Return (x, y) of the center of cell containing provided text 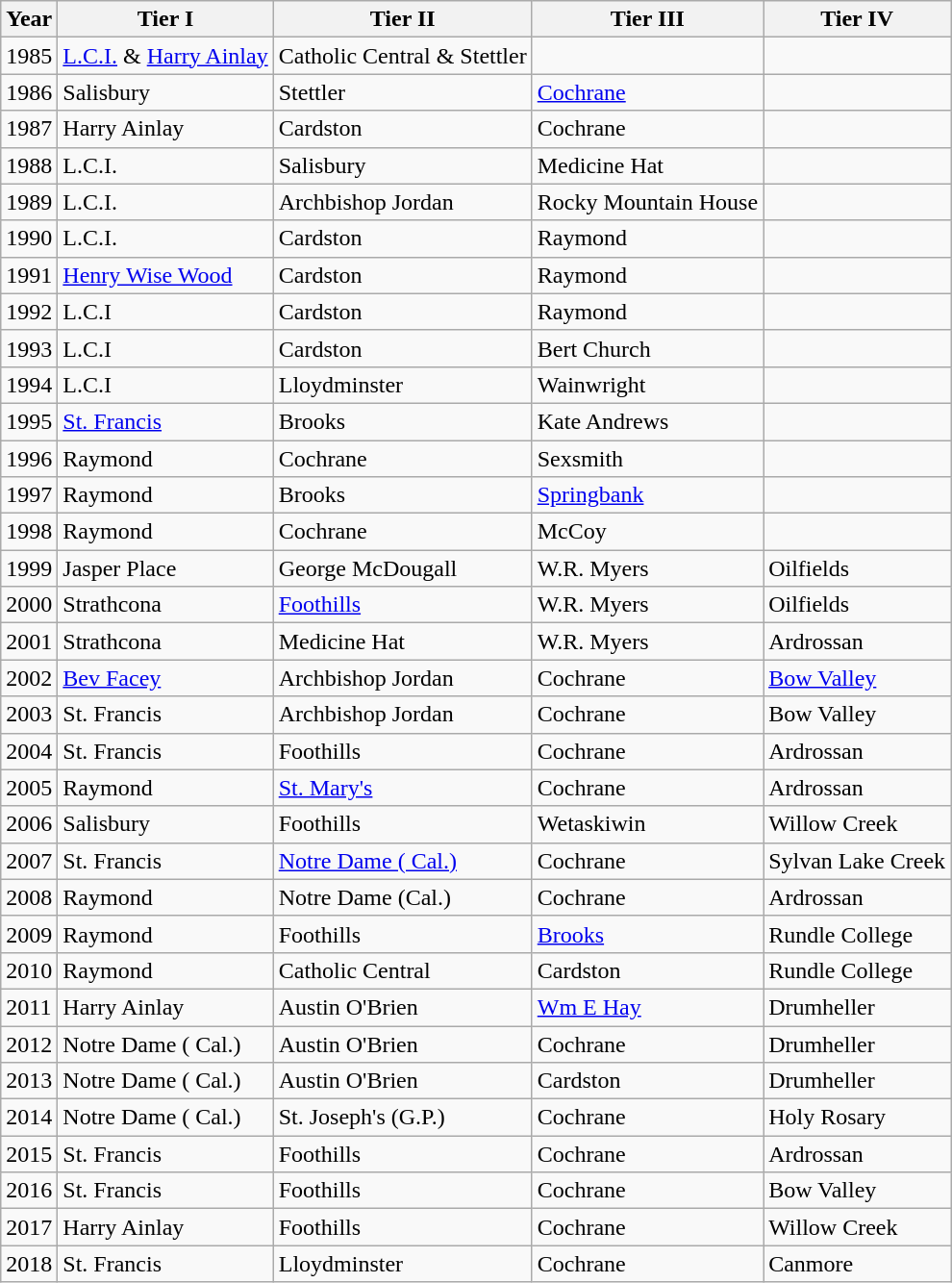
Notre Dame (Cal.) (402, 897)
2010 (29, 970)
Henry Wise Wood (165, 275)
Sexsmith (647, 459)
Canmore (858, 1264)
Tier III (647, 19)
George McDougall (402, 568)
Wm E Hay (647, 1007)
2007 (29, 861)
2016 (29, 1191)
2009 (29, 934)
2005 (29, 788)
1985 (29, 56)
2008 (29, 897)
Springbank (647, 495)
2011 (29, 1007)
Rocky Mountain House (647, 202)
1993 (29, 348)
McCoy (647, 532)
2013 (29, 1081)
Catholic Central & Stettler (402, 56)
Stettler (402, 92)
2017 (29, 1227)
1998 (29, 532)
2001 (29, 641)
1994 (29, 385)
1990 (29, 239)
2018 (29, 1264)
St. Joseph's (G.P.) (402, 1118)
2006 (29, 824)
1997 (29, 495)
Sylvan Lake Creek (858, 861)
Tier II (402, 19)
Catholic Central (402, 970)
1992 (29, 312)
St. Mary's (402, 788)
1996 (29, 459)
2012 (29, 1044)
2003 (29, 715)
1999 (29, 568)
2015 (29, 1154)
2004 (29, 751)
Tier IV (858, 19)
1986 (29, 92)
Tier I (165, 19)
Jasper Place (165, 568)
Year (29, 19)
Wetaskiwin (647, 824)
1989 (29, 202)
1987 (29, 129)
1995 (29, 421)
1988 (29, 165)
Holy Rosary (858, 1118)
Kate Andrews (647, 421)
L.C.I. & Harry Ainlay (165, 56)
2000 (29, 605)
2002 (29, 678)
1991 (29, 275)
Wainwright (647, 385)
Bert Church (647, 348)
Bev Facey (165, 678)
2014 (29, 1118)
